Scan for the cell matching the given text and deliver its (X, Y) coordinate at center. 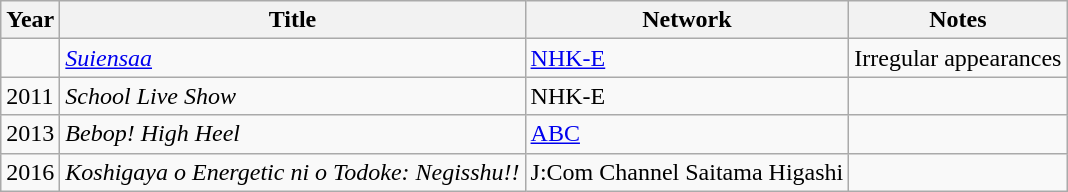
Notes (958, 20)
Bebop! High Heel (292, 134)
2013 (30, 134)
2016 (30, 172)
ABC (687, 134)
J:Com Channel Saitama Higashi (687, 172)
Year (30, 20)
Koshigaya o Energetic ni o Todoke: Negisshu!! (292, 172)
School Live Show (292, 96)
Network (687, 20)
Irregular appearances (958, 58)
Title (292, 20)
Suiensaa (292, 58)
2011 (30, 96)
